From the cell containing the given text, extract its center point as (X, Y) coordinate. 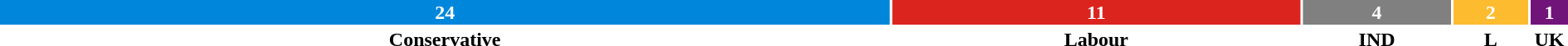
4 (1376, 12)
2 (1491, 12)
11 (1096, 12)
1 (1550, 12)
24 (445, 12)
